Output the [x, y] coordinate of the center of the cell containing the given text.  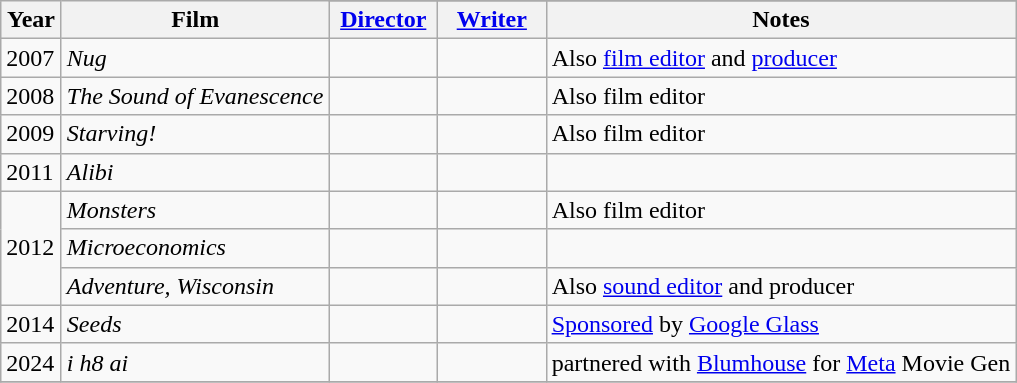
Year [32, 20]
Adventure, Wisconsin [195, 286]
Also sound editor and producer [781, 286]
Seeds [195, 324]
Sponsored by Google Glass [781, 324]
2009 [32, 134]
2008 [32, 96]
Director [384, 20]
Alibi [195, 172]
Notes [781, 20]
Microeconomics [195, 248]
Starving! [195, 134]
Monsters [195, 210]
2011 [32, 172]
Nug [195, 58]
i h8 ai [195, 362]
2014 [32, 324]
The Sound of Evanescence [195, 96]
2024 [32, 362]
Film [195, 20]
2007 [32, 58]
Writer [492, 20]
Also film editor and producer [781, 58]
partnered with Blumhouse for Meta Movie Gen [781, 362]
2012 [32, 248]
